From the cell containing the given text, extract its center point as [x, y] coordinate. 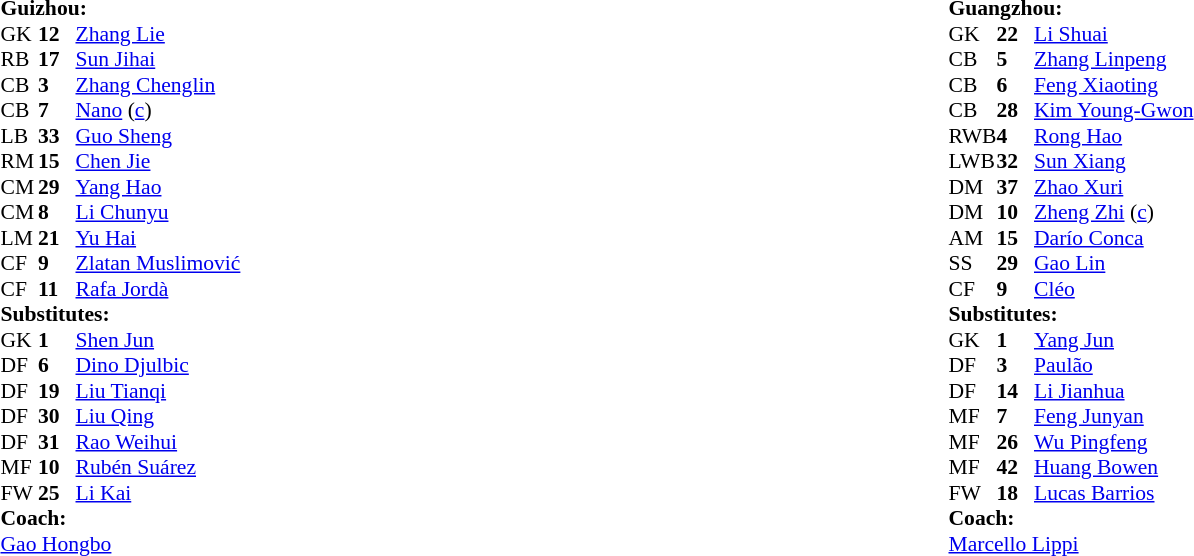
RWB [972, 136]
42 [1015, 467]
14 [1015, 391]
Li Kai [158, 493]
LB [19, 136]
22 [1015, 34]
Feng Xiaoting [1114, 85]
Liu Qing [158, 417]
Feng Junyan [1114, 417]
Zhao Xuri [1114, 187]
Sun Xiang [1114, 161]
Zhang Chenglin [158, 85]
Kim Young-Gwon [1114, 111]
Yang Jun [1114, 340]
Sun Jihai [158, 59]
Huang Bowen [1114, 467]
Rao Weihui [158, 442]
Shen Jun [158, 340]
Darío Conca [1114, 238]
33 [57, 136]
26 [1015, 442]
Chen Jie [158, 161]
Rubén Suárez [158, 467]
Zheng Zhi (c) [1114, 213]
Nano (c) [158, 111]
21 [57, 238]
11 [57, 289]
Rong Hao [1114, 136]
Gao Lin [1114, 263]
LWB [972, 161]
Yu Hai [158, 238]
37 [1015, 187]
Guo Sheng [158, 136]
Yang Hao [158, 187]
LM [19, 238]
RM [19, 161]
12 [57, 34]
Rafa Jordà [158, 289]
32 [1015, 161]
Li Shuai [1114, 34]
Li Chunyu [158, 213]
5 [1015, 59]
Cléo [1114, 289]
18 [1015, 493]
17 [57, 59]
RB [19, 59]
Paulão [1114, 365]
4 [1015, 136]
Li Jianhua [1114, 391]
Liu Tianqi [158, 391]
31 [57, 442]
30 [57, 417]
25 [57, 493]
Zhang Lie [158, 34]
28 [1015, 111]
AM [972, 238]
Zhang Linpeng [1114, 59]
Lucas Barrios [1114, 493]
Dino Djulbic [158, 365]
Wu Pingfeng [1114, 442]
Zlatan Muslimović [158, 263]
8 [57, 213]
SS [972, 263]
19 [57, 391]
